Return the [x, y] coordinate for the center point of the cell that contains the specified text.  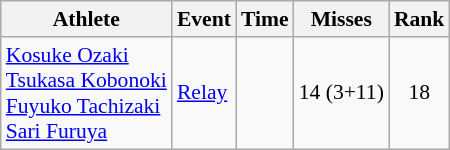
14 (3+11) [342, 93]
Time [265, 19]
18 [420, 93]
Kosuke OzakiTsukasa KobonokiFuyuko TachizakiSari Furuya [86, 93]
Rank [420, 19]
Relay [204, 93]
Misses [342, 19]
Event [204, 19]
Athlete [86, 19]
